From the cell containing the given text, extract its center point as (x, y) coordinate. 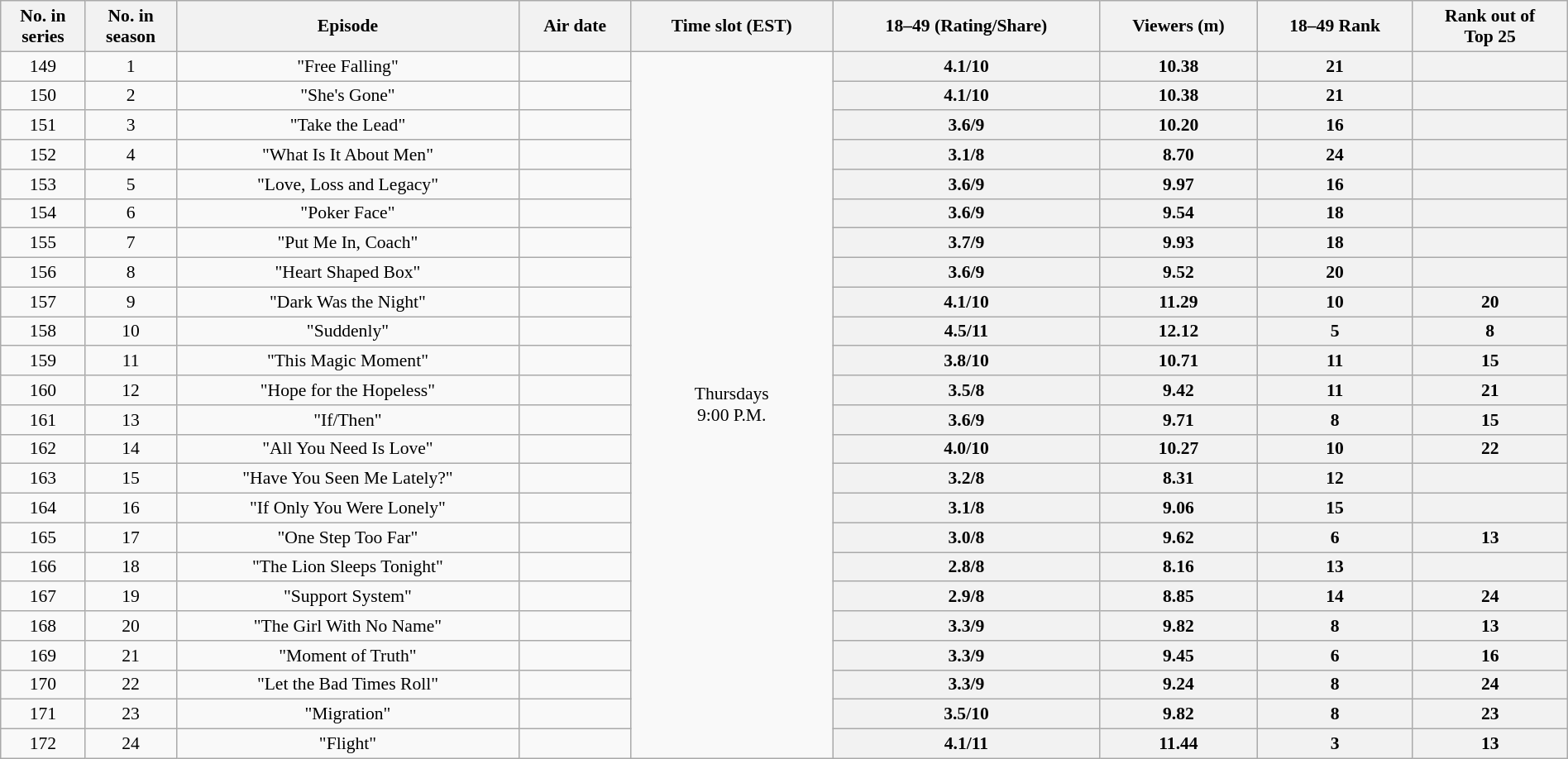
18–49 (Rating/Share) (966, 26)
154 (43, 213)
"Flight" (347, 744)
7 (131, 243)
4.0/10 (966, 449)
"Take the Lead" (347, 126)
"Migration" (347, 714)
150 (43, 96)
172 (43, 744)
"Poker Face" (347, 213)
3.2/8 (966, 479)
166 (43, 567)
9.54 (1178, 213)
Episode (347, 26)
8.70 (1178, 155)
152 (43, 155)
"The Girl With No Name" (347, 626)
"If/Then" (347, 420)
8.31 (1178, 479)
2.8/8 (966, 567)
"Have You Seen Me Lately?" (347, 479)
9.06 (1178, 508)
No. inseason (131, 26)
18–49 Rank (1335, 26)
9.42 (1178, 390)
2 (131, 96)
163 (43, 479)
11.29 (1178, 302)
9.62 (1178, 537)
"Love, Loss and Legacy" (347, 184)
3.5/8 (966, 390)
170 (43, 685)
160 (43, 390)
Air date (576, 26)
"She's Gone" (347, 96)
11.44 (1178, 744)
"Support System" (347, 597)
"The Lion Sleeps Tonight" (347, 567)
"Free Falling" (347, 66)
19 (131, 597)
4.5/11 (966, 332)
"What Is It About Men" (347, 155)
"One Step Too Far" (347, 537)
12.12 (1178, 332)
9.52 (1178, 273)
162 (43, 449)
3.0/8 (966, 537)
Rank out ofTop 25 (1490, 26)
3.8/10 (966, 361)
165 (43, 537)
4.1/11 (966, 744)
161 (43, 420)
151 (43, 126)
Viewers (m) (1178, 26)
"Put Me In, Coach" (347, 243)
"Let the Bad Times Roll" (347, 685)
9.24 (1178, 685)
9.45 (1178, 656)
157 (43, 302)
"Heart Shaped Box" (347, 273)
153 (43, 184)
8.85 (1178, 597)
3.7/9 (966, 243)
10.27 (1178, 449)
10.20 (1178, 126)
Time slot (EST) (731, 26)
149 (43, 66)
164 (43, 508)
3.5/10 (966, 714)
158 (43, 332)
"Dark Was the Night" (347, 302)
17 (131, 537)
"All You Need Is Love" (347, 449)
156 (43, 273)
4 (131, 155)
8.16 (1178, 567)
1 (131, 66)
9.97 (1178, 184)
"Moment of Truth" (347, 656)
167 (43, 597)
155 (43, 243)
"Hope for the Hopeless" (347, 390)
"If Only You Were Lonely" (347, 508)
9.93 (1178, 243)
Thursdays9:00 P.M. (731, 405)
10.71 (1178, 361)
No. inseries (43, 26)
169 (43, 656)
9.71 (1178, 420)
"Suddenly" (347, 332)
9 (131, 302)
159 (43, 361)
"This Magic Moment" (347, 361)
168 (43, 626)
171 (43, 714)
2.9/8 (966, 597)
